Detect which cell encompasses the target text, then output its [x, y] center coordinate. 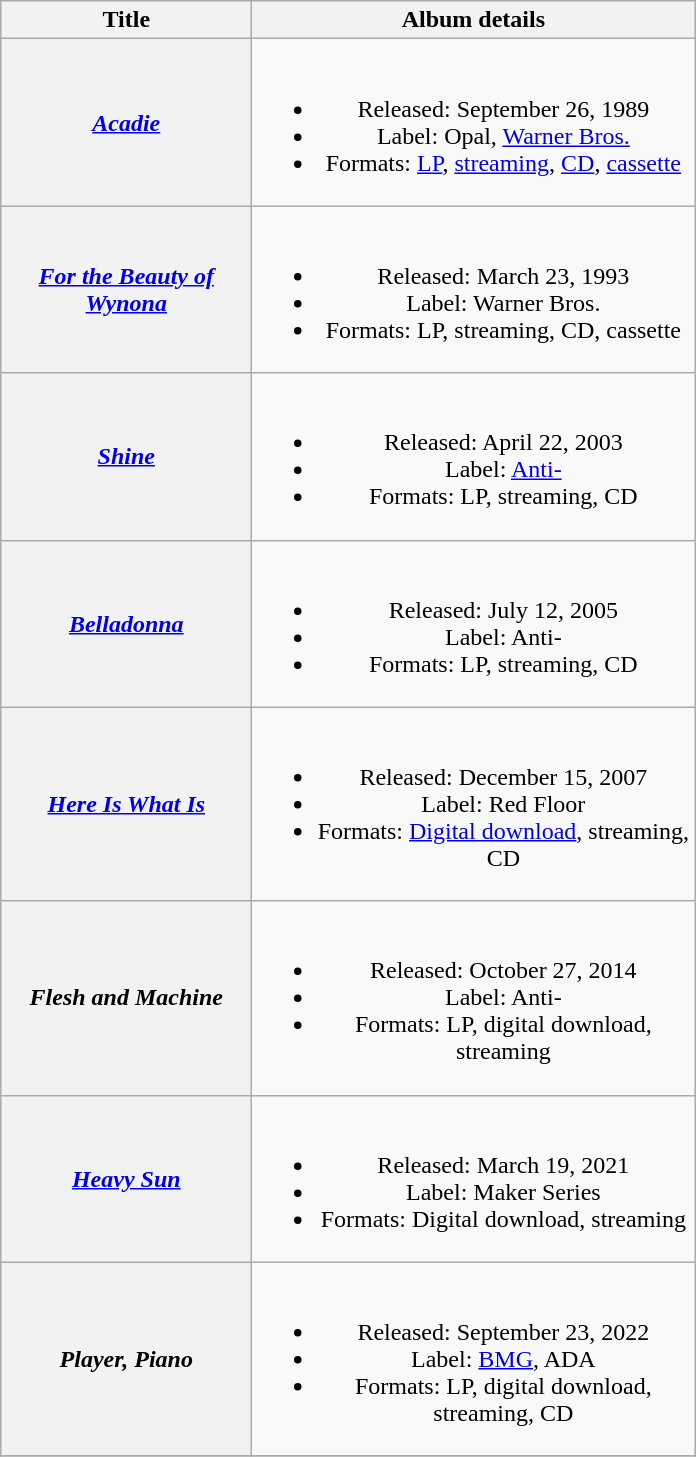
Released: September 23, 2022Label: BMG, ADAFormats: LP, digital download, streaming, CD [474, 1359]
Released: April 22, 2003Label: Anti-Formats: LP, streaming, CD [474, 456]
Flesh and Machine [126, 998]
Here Is What Is [126, 804]
Player, Piano [126, 1359]
Title [126, 20]
Shine [126, 456]
Released: September 26, 1989Label: Opal, Warner Bros.Formats: LP, streaming, CD, cassette [474, 122]
Released: March 19, 2021Label: Maker SeriesFormats: Digital download, streaming [474, 1178]
Heavy Sun [126, 1178]
Released: July 12, 2005Label: Anti-Formats: LP, streaming, CD [474, 624]
For the Beauty of Wynona [126, 290]
Released: October 27, 2014Label: Anti-Formats: LP, digital download, streaming [474, 998]
Released: March 23, 1993Label: Warner Bros.Formats: LP, streaming, CD, cassette [474, 290]
Released: December 15, 2007Label: Red FloorFormats: Digital download, streaming, CD [474, 804]
Acadie [126, 122]
Album details [474, 20]
Belladonna [126, 624]
